Locate the cell with the specified text and output its (x, y) center coordinate. 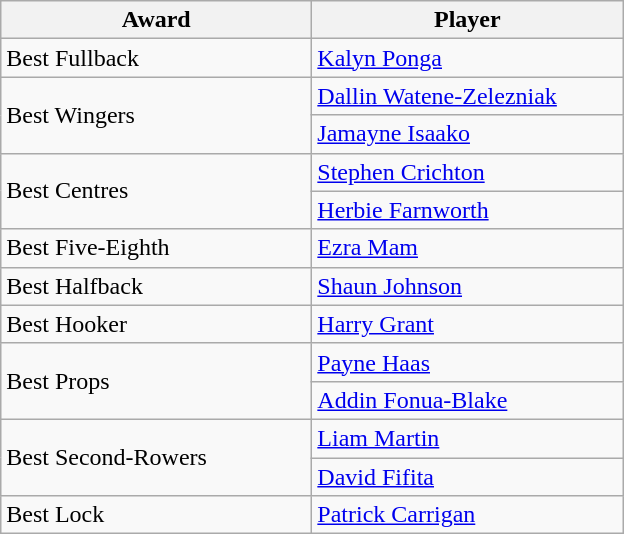
Player (468, 20)
Dallin Watene-Zelezniak (468, 96)
Herbie Farnworth (468, 210)
Best Wingers (156, 115)
Best Lock (156, 515)
Harry Grant (468, 324)
Best Five-Eighth (156, 248)
Best Props (156, 381)
Addin Fonua-Blake (468, 400)
Stephen Crichton (468, 172)
Kalyn Ponga (468, 58)
Best Second-Rowers (156, 457)
Shaun Johnson (468, 286)
Best Hooker (156, 324)
Patrick Carrigan (468, 515)
Payne Haas (468, 362)
Jamayne Isaako (468, 134)
Ezra Mam (468, 248)
Liam Martin (468, 438)
Best Centres (156, 191)
David Fifita (468, 477)
Best Fullback (156, 58)
Best Halfback (156, 286)
Award (156, 20)
